Identify which cell holds the provided text, then report its [X, Y] central coordinate. 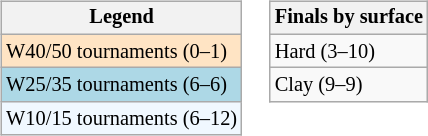
Legend [122, 18]
Clay (9–9) [349, 85]
W10/15 tournaments (6–12) [122, 119]
W25/35 tournaments (6–6) [122, 85]
W40/50 tournaments (0–1) [122, 51]
Finals by surface [349, 18]
Hard (3–10) [349, 51]
